Scan for the cell matching the given text and deliver its [x, y] coordinate at center. 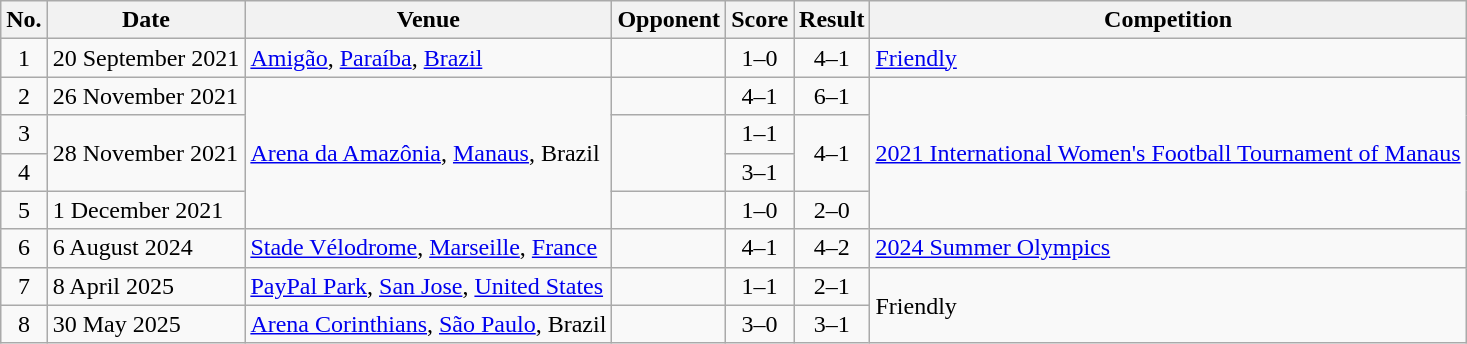
4 [24, 172]
1 December 2021 [146, 210]
8 April 2025 [146, 286]
Venue [428, 20]
Result [832, 20]
6 [24, 248]
2024 Summer Olympics [1168, 248]
Arena da Amazônia, Manaus, Brazil [428, 153]
30 May 2025 [146, 324]
4–2 [832, 248]
2 [24, 96]
2–0 [832, 210]
5 [24, 210]
Stade Vélodrome, Marseille, France [428, 248]
PayPal Park, San Jose, United States [428, 286]
28 November 2021 [146, 153]
3 [24, 134]
Amigão, Paraíba, Brazil [428, 58]
6 August 2024 [146, 248]
6–1 [832, 96]
2–1 [832, 286]
20 September 2021 [146, 58]
1 [24, 58]
3–0 [760, 324]
2021 International Women's Football Tournament of Manaus [1168, 153]
Opponent [669, 20]
8 [24, 324]
Competition [1168, 20]
Arena Corinthians, São Paulo, Brazil [428, 324]
Date [146, 20]
Score [760, 20]
7 [24, 286]
No. [24, 20]
26 November 2021 [146, 96]
